Detect which cell encompasses the target text, then output its (x, y) center coordinate. 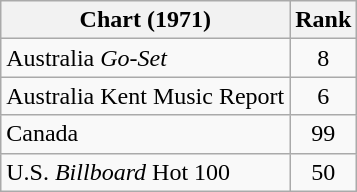
Chart (1971) (146, 20)
8 (324, 58)
Rank (324, 20)
Canada (146, 134)
50 (324, 172)
Australia Kent Music Report (146, 96)
6 (324, 96)
U.S. Billboard Hot 100 (146, 172)
99 (324, 134)
Australia Go-Set (146, 58)
